Find where the given text appears and provide that cell's center as [X, Y] coordinate. 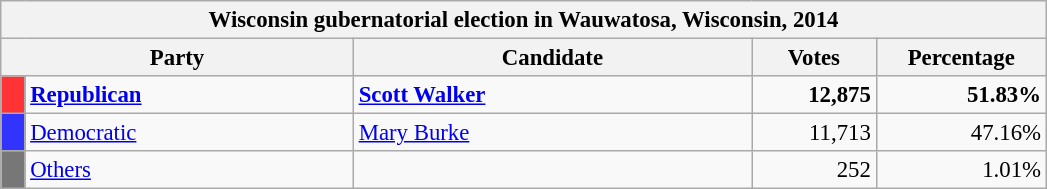
Democratic [189, 133]
Others [189, 170]
Percentage [961, 58]
Republican [189, 95]
Candidate [552, 58]
Party [178, 58]
Scott Walker [552, 95]
1.01% [961, 170]
Votes [814, 58]
Wisconsin gubernatorial election in Wauwatosa, Wisconsin, 2014 [524, 20]
11,713 [814, 133]
Mary Burke [552, 133]
51.83% [961, 95]
47.16% [961, 133]
12,875 [814, 95]
252 [814, 170]
